Return the (x, y) coordinate for the center point of the cell that contains the specified text.  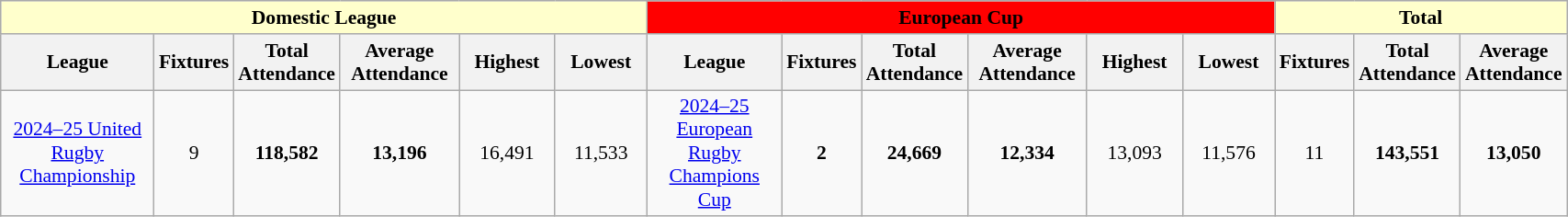
16,491 (507, 154)
Domestic League (324, 17)
Total (1421, 17)
12,334 (1027, 154)
2 (821, 154)
24,669 (915, 154)
13,196 (400, 154)
11,533 (601, 154)
11 (1314, 154)
9 (194, 154)
11,576 (1229, 154)
118,582 (287, 154)
European Cup (961, 17)
2024–25 United Rugby Championship (77, 154)
143,551 (1407, 154)
13,093 (1134, 154)
2024–25 European Rugby Champions Cup (715, 154)
13,050 (1514, 154)
